Find where the given text appears and provide that cell's center as (X, Y) coordinate. 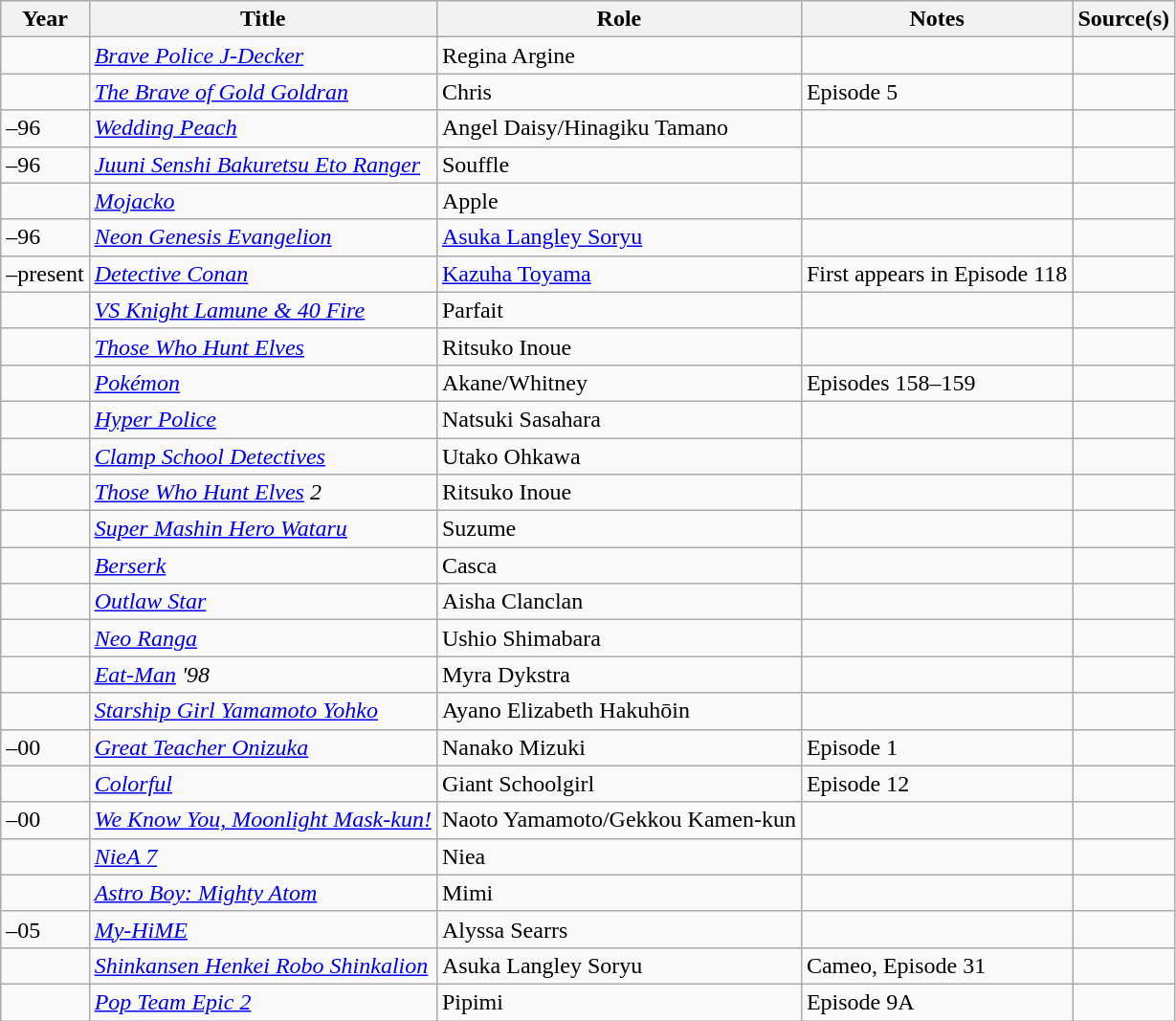
Great Teacher Onizuka (262, 747)
Episode 12 (936, 784)
Casca (618, 566)
Alyssa Searrs (618, 929)
Wedding Peach (262, 128)
Akane/Whitney (618, 383)
Kazuha Toyama (618, 274)
VS Knight Lamune & 40 Fire (262, 310)
Souffle (618, 165)
Those Who Hunt Elves 2 (262, 493)
Pop Team Epic 2 (262, 1002)
We Know You, Moonlight Mask-kun! (262, 820)
Neon Genesis Evangelion (262, 237)
Regina Argine (618, 55)
Neo Ranga (262, 638)
The Brave of Gold Goldran (262, 92)
Aisha Clanclan (618, 602)
Ayano Elizabeth Hakuhōin (618, 711)
Episode 9A (936, 1002)
Hyper Police (262, 419)
Mimi (618, 893)
Pokémon (262, 383)
Episode 1 (936, 747)
Outlaw Star (262, 602)
Clamp School Detectives (262, 456)
Naoto Yamamoto/Gekkou Kamen-kun (618, 820)
Detective Conan (262, 274)
Role (618, 19)
Super Mashin Hero Wataru (262, 529)
First appears in Episode 118 (936, 274)
Juuni Senshi Bakuretsu Eto Ranger (262, 165)
Apple (618, 201)
Ushio Shimabara (618, 638)
Angel Daisy/Hinagiku Tamano (618, 128)
My-HiME (262, 929)
Episode 5 (936, 92)
Utako Ohkawa (618, 456)
NieA 7 (262, 856)
Niea (618, 856)
Those Who Hunt Elves (262, 346)
Year (45, 19)
Episodes 158–159 (936, 383)
Shinkansen Henkei Robo Shinkalion (262, 966)
–05 (45, 929)
Pipimi (618, 1002)
Parfait (618, 310)
Suzume (618, 529)
Brave Police J-Decker (262, 55)
Colorful (262, 784)
Title (262, 19)
Source(s) (1123, 19)
–present (45, 274)
Notes (936, 19)
Mojacko (262, 201)
Starship Girl Yamamoto Yohko (262, 711)
Nanako Mizuki (618, 747)
Berserk (262, 566)
Chris (618, 92)
Astro Boy: Mighty Atom (262, 893)
Giant Schoolgirl (618, 784)
Myra Dykstra (618, 675)
Natsuki Sasahara (618, 419)
Eat-Man '98 (262, 675)
Cameo, Episode 31 (936, 966)
